Pinpoint the cell where the given text exists, returning its (x, y) midpoint coordinate. 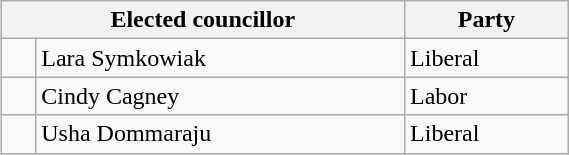
Cindy Cagney (220, 96)
Party (487, 20)
Elected councillor (203, 20)
Lara Symkowiak (220, 58)
Usha Dommaraju (220, 134)
Labor (487, 96)
